From the cell containing the given text, extract its center point as [x, y] coordinate. 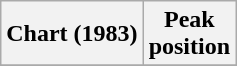
Peakposition [189, 34]
Chart (1983) [72, 34]
